Extract the [x, y] coordinate from the center of the cell holding the provided text.  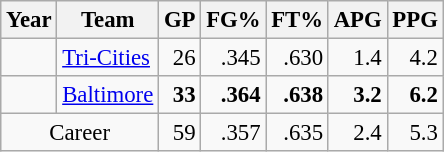
1.4 [358, 58]
3.2 [358, 95]
FG% [234, 20]
2.4 [358, 133]
Year [29, 20]
59 [180, 133]
.345 [234, 58]
.638 [298, 95]
Team [108, 20]
6.2 [415, 95]
Career [80, 133]
5.3 [415, 133]
.635 [298, 133]
26 [180, 58]
GP [180, 20]
.357 [234, 133]
.630 [298, 58]
.364 [234, 95]
33 [180, 95]
Baltimore [108, 95]
PPG [415, 20]
FT% [298, 20]
4.2 [415, 58]
Tri-Cities [108, 58]
APG [358, 20]
